Provide the [X, Y] coordinate of the cell's center where the given text is located.  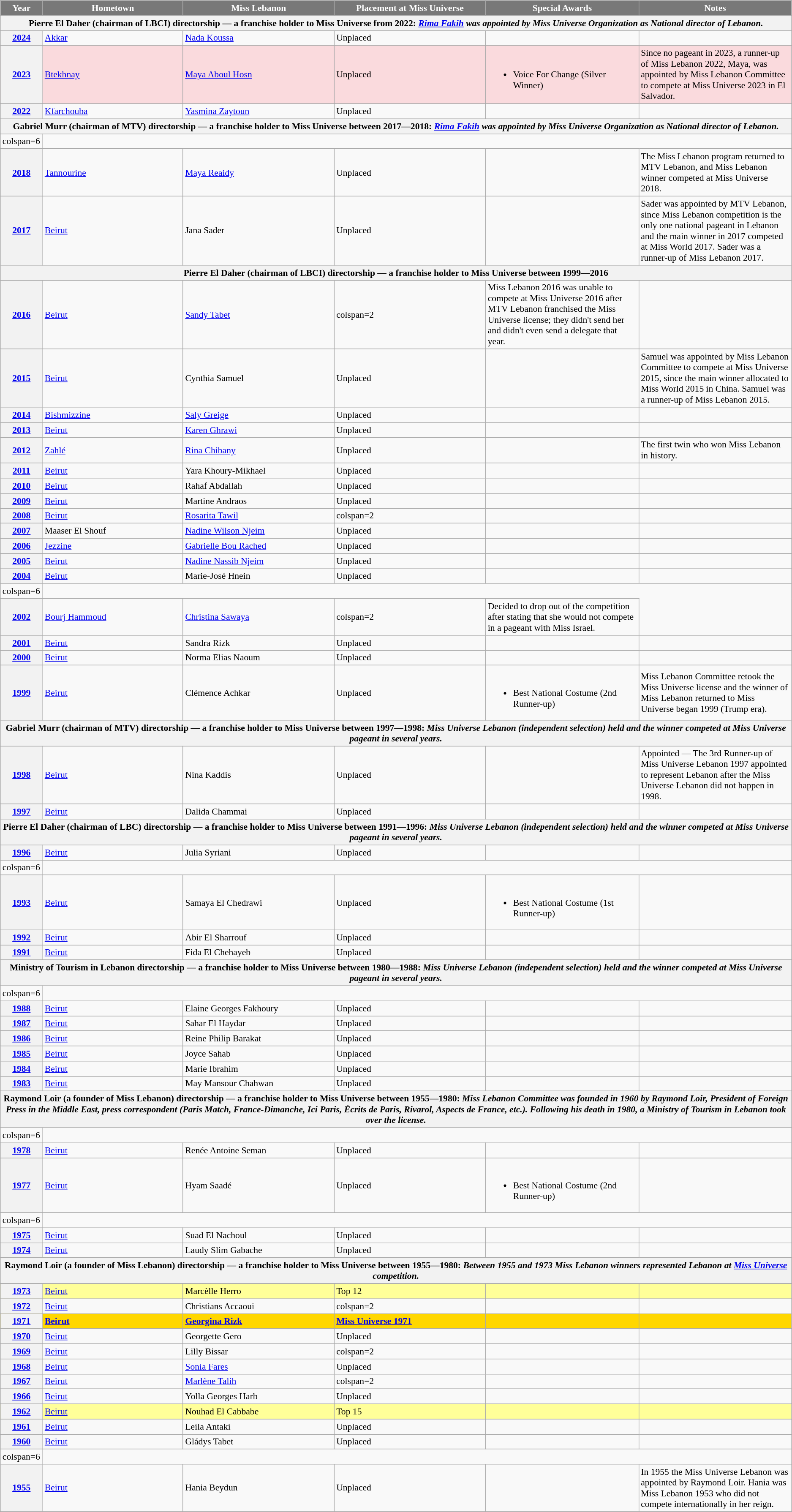
Marie Ibrahim [259, 1069]
Zahlé [113, 450]
Jezzine [113, 546]
1966 [22, 1397]
Miss Lebanon Committee retook the Miss Universe license and the winner of Miss Lebanon returned to Miss Universe began 1999 (Trump era). [715, 693]
Sandy Tabet [259, 314]
Saly Greige [259, 415]
Marie-José Hnein [259, 576]
2007 [22, 531]
Rosarita Tawil [259, 516]
1984 [22, 1069]
Clémence Achkar [259, 693]
Hania Beydun [259, 1488]
In 1955 the Miss Universe Lebanon was appointed by Raymond Loir. Hania was Miss Lebanon 1953 who did not compete internationally in her reign. [715, 1488]
Suad El Nachoul [259, 1235]
2015 [22, 379]
1955 [22, 1488]
1977 [22, 1185]
Yara Khoury-Mikhael [259, 471]
Martine Andraos [259, 501]
2009 [22, 501]
Dalida Chammai [259, 812]
2016 [22, 314]
Abir El Sharrouf [259, 937]
Rahaf Abdallah [259, 486]
1973 [22, 1291]
Yasmina Zaytoun [259, 112]
2012 [22, 450]
Joyce Sahab [259, 1054]
Notes [715, 8]
Renée Antoine Seman [259, 1150]
Miss Universe 1971 [410, 1321]
Gabrielle Bou Rached [259, 546]
2013 [22, 430]
1967 [22, 1382]
1962 [22, 1412]
May Mansour Chahwan [259, 1084]
1992 [22, 937]
Nada Koussa [259, 38]
Marlène Talih [259, 1382]
Sandra Rizk [259, 643]
1970 [22, 1337]
2024 [22, 38]
Pierre El Daher (chairman of LBCI) directorship — a franchise holder to Miss Universe between 1999―2016 [396, 273]
Miss Lebanon [259, 8]
2023 [22, 75]
Samaya El Chedrawi [259, 903]
The first twin who won Miss Lebanon in history. [715, 450]
2010 [22, 486]
Nadine Nassib Njeim [259, 561]
Special Awards [562, 8]
Bourj Hammoud [113, 617]
1991 [22, 953]
Yolla Georges Harb [259, 1397]
Maya Aboul Hosn [259, 75]
Christina Sawaya [259, 617]
1978 [22, 1150]
Decided to drop out of the competition after stating that she would not compete in a pageant with Miss Israel. [562, 617]
1974 [22, 1250]
The Miss Lebanon program returned to MTV Lebanon, and Miss Lebanon winner competed at Miss Universe 2018. [715, 173]
1997 [22, 812]
Top 15 [410, 1412]
1999 [22, 693]
Nina Kaddis [259, 775]
1993 [22, 903]
Gládys Tabet [259, 1442]
Akkar [113, 38]
Placement at Miss Universe [410, 8]
Maaser El Shouf [113, 531]
Georgette Gero [259, 1337]
Best National Costume (1st Runner-up) [562, 903]
Cynthia Samuel [259, 379]
Nadine Wilson Njeim [259, 531]
1998 [22, 775]
Georgina Rizk [259, 1321]
Year [22, 8]
1987 [22, 1024]
2005 [22, 561]
Marcèlle Herro [259, 1291]
Hometown [113, 8]
Laudy Slim Gabache [259, 1250]
Appointed — The 3rd Runner-up of Miss Universe Lebanon 1997 appointed to represent Lebanon after the Miss Universe Lebanon did not happen in 1998. [715, 775]
1975 [22, 1235]
1969 [22, 1351]
2000 [22, 658]
Voice For Change (Silver Winner) [562, 75]
1986 [22, 1039]
1971 [22, 1321]
Nouhad El Cabbabe [259, 1412]
Maya Reaidy [259, 173]
2014 [22, 415]
Fida El Chehayeb [259, 953]
2008 [22, 516]
Sonia Fares [259, 1367]
2022 [22, 112]
Reine Philip Barakat [259, 1039]
Jana Sader [259, 231]
2017 [22, 231]
1985 [22, 1054]
1960 [22, 1442]
2002 [22, 617]
Tannourine [113, 173]
Norma Elias Naoum [259, 658]
2018 [22, 173]
Hyam Saadé [259, 1185]
Bishmizzine [113, 415]
1968 [22, 1367]
Elaine Georges Fakhoury [259, 1008]
Btekhnay [113, 75]
Top 12 [410, 1291]
2001 [22, 643]
Lilly Bissar [259, 1351]
Julia Syriani [259, 853]
Sahar El Haydar [259, 1024]
Kfarchouba [113, 112]
1988 [22, 1008]
2004 [22, 576]
Karen Ghrawi [259, 430]
1996 [22, 853]
2006 [22, 546]
Rina Chibany [259, 450]
2011 [22, 471]
1983 [22, 1084]
Christians Accaoui [259, 1306]
Leila Antaki [259, 1427]
1961 [22, 1427]
1972 [22, 1306]
